Provide the (X, Y) coordinate of the cell's center where the given text is located.  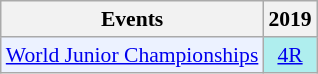
4R (290, 55)
World Junior Championships (132, 55)
2019 (290, 19)
Events (132, 19)
